Provide the [x, y] coordinate of the cell's center where the given text is located.  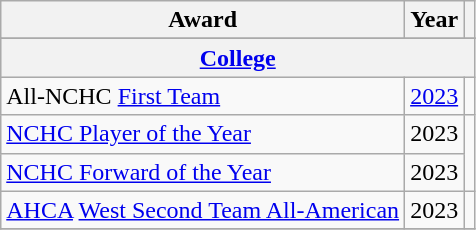
All-NCHC First Team [203, 96]
NCHC Forward of the Year [203, 172]
College [238, 58]
Award [203, 20]
AHCA West Second Team All-American [203, 210]
Year [434, 20]
NCHC Player of the Year [203, 134]
